Extract the [x, y] coordinate from the center of the cell holding the provided text.  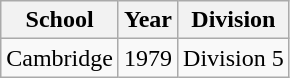
1979 [148, 58]
School [60, 20]
Cambridge [60, 58]
Division 5 [234, 58]
Year [148, 20]
Division [234, 20]
